Identify which cell holds the provided text, then report its (X, Y) central coordinate. 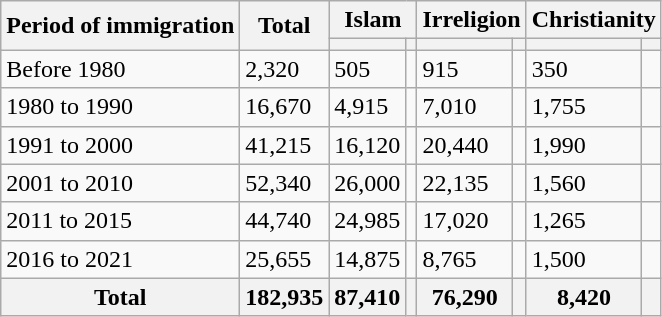
1980 to 1990 (120, 107)
8,420 (584, 297)
505 (368, 69)
1,755 (584, 107)
2001 to 2010 (120, 183)
4,915 (368, 107)
22,135 (465, 183)
2011 to 2015 (120, 221)
44,740 (284, 221)
1991 to 2000 (120, 145)
52,340 (284, 183)
41,215 (284, 145)
25,655 (284, 259)
1,560 (584, 183)
1,265 (584, 221)
16,670 (284, 107)
2016 to 2021 (120, 259)
Christianity (594, 20)
182,935 (284, 297)
20,440 (465, 145)
16,120 (368, 145)
915 (465, 69)
14,875 (368, 259)
8,765 (465, 259)
Before 1980 (120, 69)
Period of immigration (120, 26)
87,410 (368, 297)
Islam (373, 20)
1,990 (584, 145)
350 (584, 69)
76,290 (465, 297)
Irreligion (472, 20)
24,985 (368, 221)
26,000 (368, 183)
7,010 (465, 107)
17,020 (465, 221)
1,500 (584, 259)
2,320 (284, 69)
